Provide the (X, Y) coordinate of the cell's center where the given text is located.  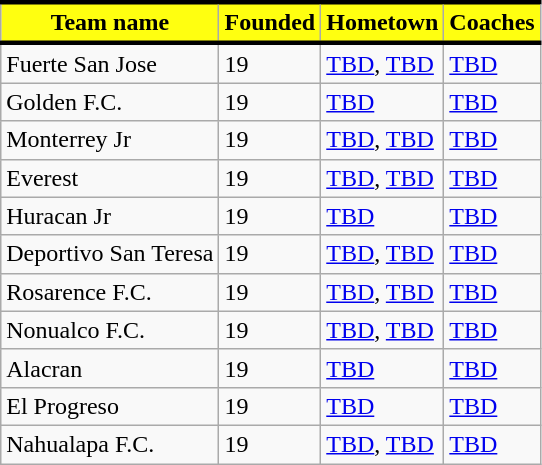
Founded (270, 22)
Everest (110, 178)
Nonualco F.C. (110, 330)
El Progreso (110, 406)
Deportivo San Teresa (110, 254)
Huracan Jr (110, 216)
Alacran (110, 368)
Rosarence F.C. (110, 292)
Fuerte San Jose (110, 63)
Golden F.C. (110, 102)
Monterrey Jr (110, 140)
Hometown (382, 22)
Nahualapa F.C. (110, 444)
Team name (110, 22)
Coaches (492, 22)
